Return [x, y] of the center of cell containing provided text 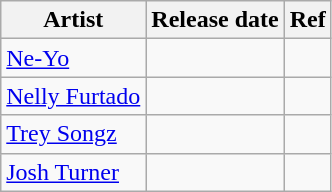
Nelly Furtado [74, 96]
Ref [308, 20]
Josh Turner [74, 172]
Release date [215, 20]
Ne-Yo [74, 58]
Artist [74, 20]
Trey Songz [74, 134]
